Find where the given text appears and provide that cell's center as (x, y) coordinate. 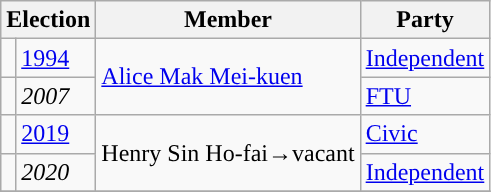
Party (425, 20)
Election (48, 20)
Alice Mak Mei-kuen (228, 77)
1994 (56, 58)
Henry Sin Ho-fai→vacant (228, 153)
2007 (56, 96)
2020 (56, 172)
Member (228, 20)
2019 (56, 134)
FTU (425, 96)
Civic (425, 134)
